Return (x, y) of the center of cell containing provided text 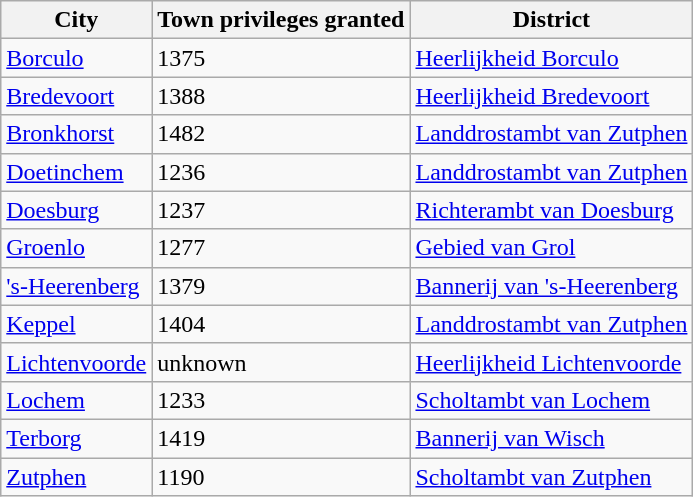
1236 (281, 172)
Keppel (76, 324)
Lichtenvoorde (76, 362)
1419 (281, 438)
Terborg (76, 438)
Richterambt van Doesburg (552, 210)
Heerlijkheid Bredevoort (552, 96)
Zutphen (76, 477)
unknown (281, 362)
Bannerij van Wisch (552, 438)
Heerlijkheid Lichtenvoorde (552, 362)
's-Heerenberg (76, 286)
Scholtambt van Zutphen (552, 477)
1237 (281, 210)
Doetinchem (76, 172)
1404 (281, 324)
1379 (281, 286)
1375 (281, 58)
1482 (281, 134)
Scholtambt van Lochem (552, 400)
District (552, 20)
City (76, 20)
1233 (281, 400)
1388 (281, 96)
Lochem (76, 400)
Bronkhorst (76, 134)
Town privileges granted (281, 20)
Borculo (76, 58)
Bredevoort (76, 96)
1277 (281, 248)
Groenlo (76, 248)
Gebied van Grol (552, 248)
1190 (281, 477)
Bannerij van 's-Heerenberg (552, 286)
Doesburg (76, 210)
Heerlijkheid Borculo (552, 58)
